Capture the cell that displays the provided text and extract its [X, Y] central coordinate. 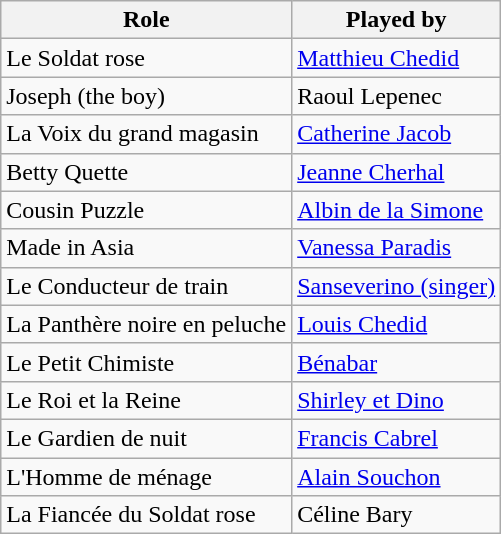
Bénabar [396, 362]
Matthieu Chedid [396, 58]
Cousin Puzzle [146, 210]
Shirley et Dino [396, 400]
Role [146, 20]
Albin de la Simone [396, 210]
Catherine Jacob [396, 134]
Played by [396, 20]
Le Gardien de nuit [146, 438]
Louis Chedid [396, 324]
La Panthère noire en peluche [146, 324]
Jeanne Cherhal [396, 172]
Francis Cabrel [396, 438]
Sanseverino (singer) [396, 286]
Raoul Lepenec [396, 96]
Le Petit Chimiste [146, 362]
Made in Asia [146, 248]
Vanessa Paradis [396, 248]
Alain Souchon [396, 477]
Joseph (the boy) [146, 96]
La Voix du grand magasin [146, 134]
La Fiancée du Soldat rose [146, 515]
L'Homme de ménage [146, 477]
Le Conducteur de train [146, 286]
Céline Bary [396, 515]
Le Soldat rose [146, 58]
Le Roi et la Reine [146, 400]
Betty Quette [146, 172]
